Find where the given text appears and provide that cell's center as (X, Y) coordinate. 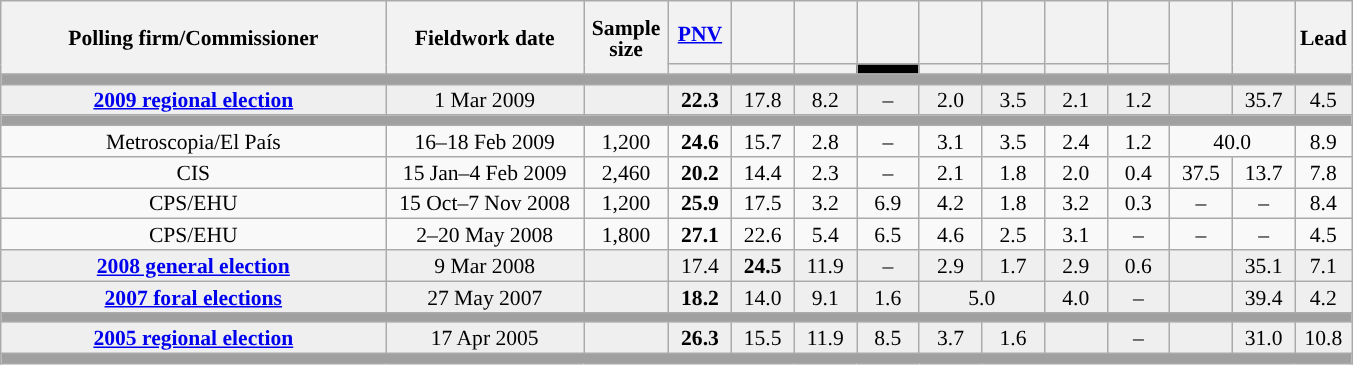
3.7 (950, 338)
14.0 (762, 296)
6.9 (888, 204)
4.6 (950, 234)
7.8 (1324, 172)
2,460 (626, 172)
0.4 (1138, 172)
25.9 (700, 204)
5.0 (982, 296)
15.5 (762, 338)
15 Oct–7 Nov 2008 (485, 204)
2.8 (826, 142)
8.4 (1324, 204)
24.6 (700, 142)
15 Jan–4 Feb 2009 (485, 172)
15.7 (762, 142)
Polling firm/Commissioner (194, 38)
Fieldwork date (485, 38)
1.7 (1014, 266)
22.6 (762, 234)
27 May 2007 (485, 296)
14.4 (762, 172)
Lead (1324, 38)
17.4 (700, 266)
5.4 (826, 234)
35.1 (1264, 266)
Sample size (626, 38)
Metroscopia/El País (194, 142)
9.1 (826, 296)
18.2 (700, 296)
17.8 (762, 100)
2.3 (826, 172)
13.7 (1264, 172)
2.4 (1076, 142)
31.0 (1264, 338)
2005 regional election (194, 338)
1,800 (626, 234)
40.0 (1232, 142)
8.9 (1324, 142)
10.8 (1324, 338)
4.0 (1076, 296)
8.2 (826, 100)
0.6 (1138, 266)
27.1 (700, 234)
20.2 (700, 172)
8.5 (888, 338)
22.3 (700, 100)
39.4 (1264, 296)
2.5 (1014, 234)
0.3 (1138, 204)
24.5 (762, 266)
17.5 (762, 204)
2007 foral elections (194, 296)
16–18 Feb 2009 (485, 142)
35.7 (1264, 100)
26.3 (700, 338)
17 Apr 2005 (485, 338)
CIS (194, 172)
2008 general election (194, 266)
PNV (700, 32)
2009 regional election (194, 100)
1 Mar 2009 (485, 100)
7.1 (1324, 266)
6.5 (888, 234)
2–20 May 2008 (485, 234)
37.5 (1202, 172)
9 Mar 2008 (485, 266)
